Return the [X, Y] coordinate for the center point of the cell that contains the specified text.  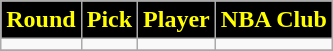
Round [41, 20]
NBA Club [274, 20]
Player [177, 20]
Pick [109, 20]
